Find where the given text appears and provide that cell's center as [X, Y] coordinate. 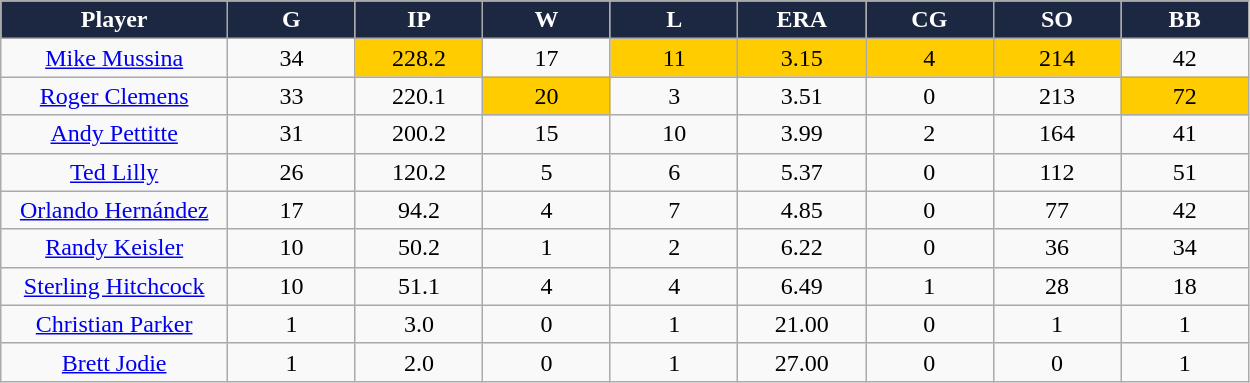
41 [1185, 134]
Brett Jodie [114, 362]
Randy Keisler [114, 248]
Roger Clemens [114, 96]
214 [1057, 58]
3.99 [802, 134]
77 [1057, 210]
IP [419, 20]
7 [674, 210]
33 [292, 96]
3.0 [419, 324]
51 [1185, 172]
112 [1057, 172]
36 [1057, 248]
3.15 [802, 58]
28 [1057, 286]
31 [292, 134]
2.0 [419, 362]
Andy Pettitte [114, 134]
94.2 [419, 210]
3 [674, 96]
Orlando Hernández [114, 210]
5.37 [802, 172]
228.2 [419, 58]
BB [1185, 20]
120.2 [419, 172]
ERA [802, 20]
3.51 [802, 96]
164 [1057, 134]
15 [547, 134]
11 [674, 58]
Sterling Hitchcock [114, 286]
6 [674, 172]
G [292, 20]
6.22 [802, 248]
4.85 [802, 210]
200.2 [419, 134]
L [674, 20]
CG [930, 20]
213 [1057, 96]
Player [114, 20]
21.00 [802, 324]
72 [1185, 96]
27.00 [802, 362]
SO [1057, 20]
5 [547, 172]
18 [1185, 286]
220.1 [419, 96]
50.2 [419, 248]
26 [292, 172]
W [547, 20]
Christian Parker [114, 324]
6.49 [802, 286]
20 [547, 96]
Ted Lilly [114, 172]
Mike Mussina [114, 58]
51.1 [419, 286]
